Capture the cell that displays the provided text and extract its (X, Y) central coordinate. 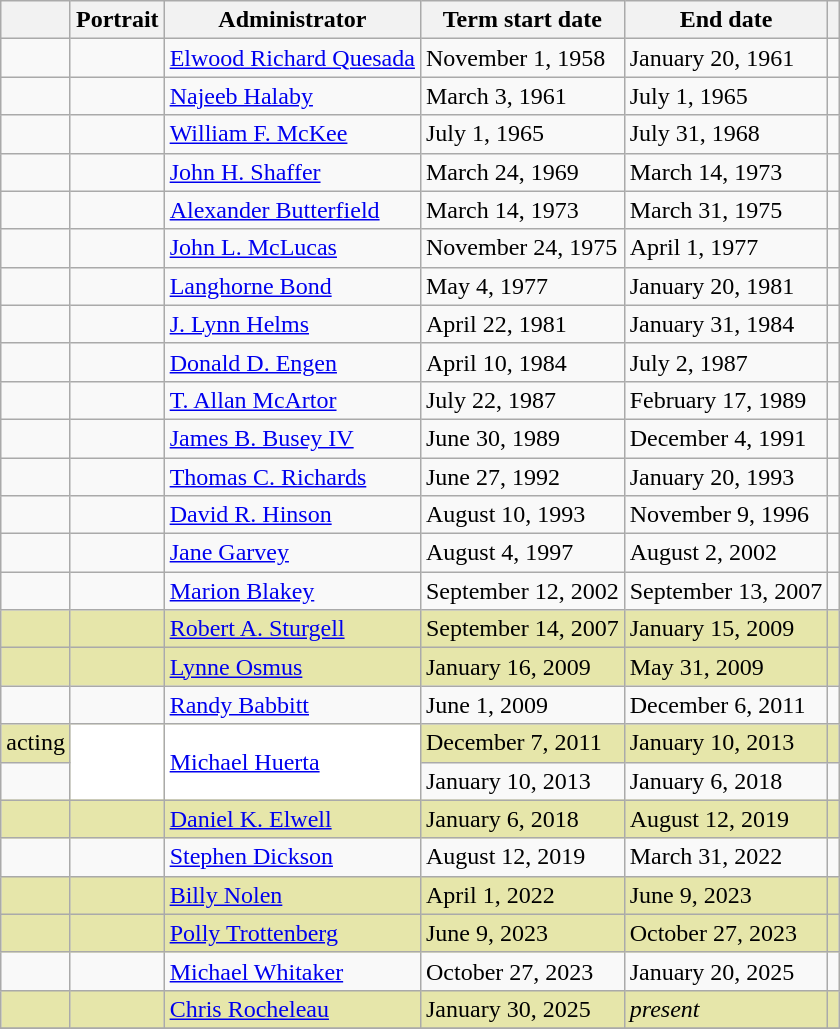
Robert A. Sturgell (292, 629)
May 4, 1977 (522, 286)
March 31, 2022 (726, 857)
April 10, 1984 (522, 362)
April 1, 2022 (522, 895)
End date (726, 20)
J. Lynn Helms (292, 324)
Chris Rocheleau (292, 1009)
Elwood Richard Quesada (292, 58)
Thomas C. Richards (292, 477)
December 7, 2011 (522, 743)
January 31, 1984 (726, 324)
May 31, 2009 (726, 667)
January 15, 2009 (726, 629)
March 3, 1961 (522, 96)
Alexander Butterfield (292, 210)
William F. McKee (292, 134)
Term start date (522, 20)
February 17, 1989 (726, 400)
December 4, 1991 (726, 438)
Billy Nolen (292, 895)
Lynne Osmus (292, 667)
November 1, 1958 (522, 58)
January 20, 1961 (726, 58)
November 9, 1996 (726, 515)
April 1, 1977 (726, 248)
acting (36, 743)
November 24, 1975 (522, 248)
December 6, 2011 (726, 705)
January 30, 2025 (522, 1009)
July 2, 1987 (726, 362)
John H. Shaffer (292, 172)
present (726, 1009)
September 12, 2002 (522, 591)
July 22, 1987 (522, 400)
August 2, 2002 (726, 553)
Daniel K. Elwell (292, 819)
July 31, 1968 (726, 134)
January 20, 1981 (726, 286)
Portrait (117, 20)
Najeeb Halaby (292, 96)
T. Allan McArtor (292, 400)
Marion Blakey (292, 591)
September 14, 2007 (522, 629)
August 4, 1997 (522, 553)
June 30, 1989 (522, 438)
Jane Garvey (292, 553)
January 20, 2025 (726, 971)
August 10, 1993 (522, 515)
James B. Busey IV (292, 438)
Administrator (292, 20)
March 31, 1975 (726, 210)
June 1, 2009 (522, 705)
Randy Babbitt (292, 705)
Stephen Dickson (292, 857)
January 20, 1993 (726, 477)
John L. McLucas (292, 248)
January 16, 2009 (522, 667)
Langhorne Bond (292, 286)
Donald D. Engen (292, 362)
June 27, 1992 (522, 477)
April 22, 1981 (522, 324)
Michael Huerta (292, 762)
March 24, 1969 (522, 172)
September 13, 2007 (726, 591)
David R. Hinson (292, 515)
Polly Trottenberg (292, 933)
Michael Whitaker (292, 971)
